Locate the cell with the specified text and output its [X, Y] center coordinate. 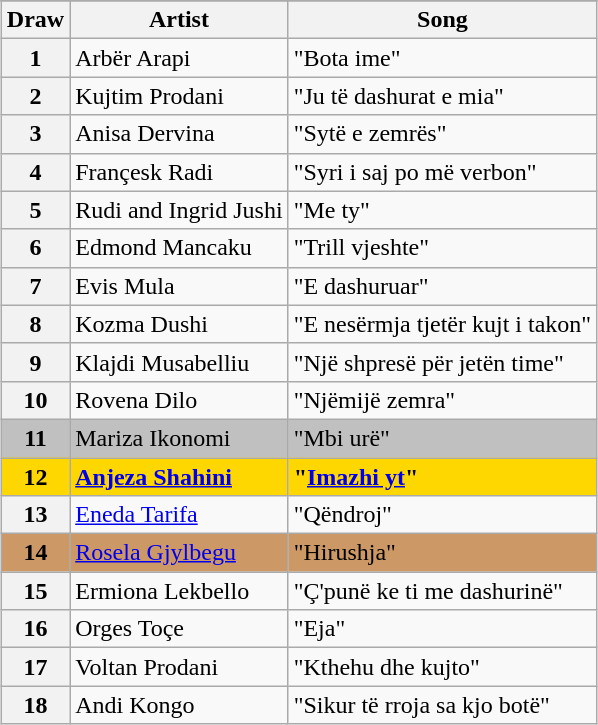
Rudi and Ingrid Jushi [179, 210]
"Mbi urë" [442, 438]
Ermiona Lekbello [179, 591]
4 [35, 172]
2 [35, 96]
"Njëmijë zemra" [442, 400]
11 [35, 438]
Françesk Radi [179, 172]
6 [35, 248]
Kujtim Prodani [179, 96]
Kozma Dushi [179, 324]
"Me ty" [442, 210]
Anisa Dervina [179, 134]
Evis Mula [179, 286]
"Ju të dashurat e mia" [442, 96]
"Bota ime" [442, 58]
Orges Toçe [179, 629]
"Imazhi yt" [442, 477]
7 [35, 286]
Draw [35, 20]
Voltan Prodani [179, 667]
16 [35, 629]
"Eja" [442, 629]
Arbër Arapi [179, 58]
"Syri i saj po më verbon" [442, 172]
1 [35, 58]
"Hirushja" [442, 553]
Artist [179, 20]
Andi Kongo [179, 705]
Eneda Tarifa [179, 515]
10 [35, 400]
3 [35, 134]
"E dashuruar" [442, 286]
8 [35, 324]
"Sikur të rroja sa kjo botë" [442, 705]
"Qëndroj" [442, 515]
17 [35, 667]
"Ç'punë ke ti me dashurinë" [442, 591]
13 [35, 515]
15 [35, 591]
"Trill vjeshte" [442, 248]
12 [35, 477]
18 [35, 705]
Rosela Gjylbegu [179, 553]
"Një shpresë për jetën time" [442, 362]
9 [35, 362]
Klajdi Musabelliu [179, 362]
"E nesërmja tjetër kujt i takon" [442, 324]
Rovena Dilo [179, 400]
Anjeza Shahini [179, 477]
"Kthehu dhe kujto" [442, 667]
14 [35, 553]
5 [35, 210]
Mariza Ikonomi [179, 438]
Song [442, 20]
Edmond Mancaku [179, 248]
"Sytë e zemrës" [442, 134]
